Determine the [x, y] coordinate at the center of the cell enclosing the given text.  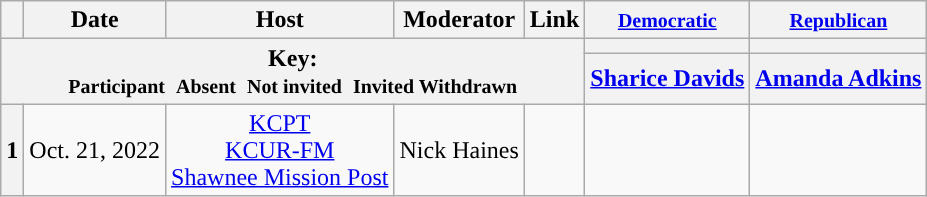
Moderator [459, 20]
Link [554, 20]
Key: Participant Absent Not invited Invited Withdrawn [293, 72]
Host [280, 20]
Oct. 21, 2022 [95, 150]
Sharice Davids [668, 78]
Republican [838, 20]
KCPTKCUR-FMShawnee Mission Post [280, 150]
Nick Haines [459, 150]
1 [12, 150]
Amanda Adkins [838, 78]
Democratic [668, 20]
Date [95, 20]
